Identify which cell holds the provided text, then report its (X, Y) central coordinate. 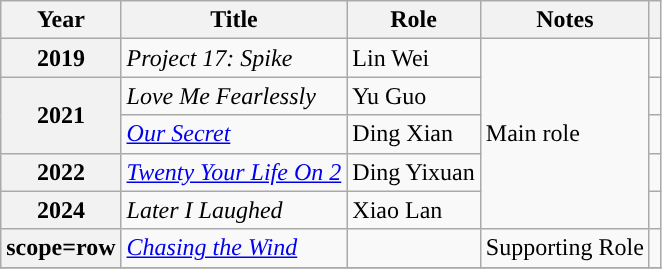
Main role (564, 134)
2022 (61, 172)
Twenty Your Life On 2 (234, 172)
Chasing the Wind (234, 248)
Project 17: Spike (234, 58)
Ding Yixuan (414, 172)
Role (414, 20)
Love Me Fearlessly (234, 96)
scope=row (61, 248)
Later I Laughed (234, 210)
Notes (564, 20)
Yu Guo (414, 96)
Year (61, 20)
Title (234, 20)
Xiao Lan (414, 210)
2024 (61, 210)
Ding Xian (414, 134)
2019 (61, 58)
Lin Wei (414, 58)
Our Secret (234, 134)
2021 (61, 115)
Supporting Role (564, 248)
